Extract the [X, Y] coordinate from the center of the cell holding the provided text.  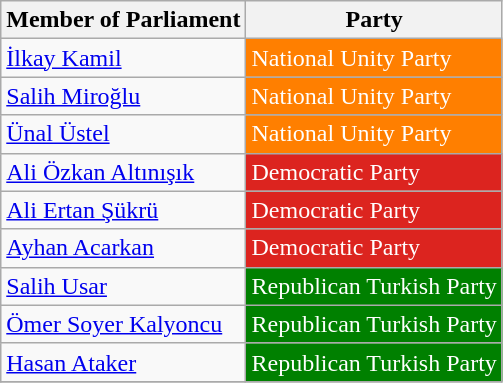
Party [374, 20]
Salih Usar [124, 286]
Ünal Üstel [124, 134]
Ali Özkan Altınışık [124, 172]
Salih Miroğlu [124, 96]
Member of Parliament [124, 20]
Hasan Ataker [124, 362]
İlkay Kamil [124, 58]
Ayhan Acarkan [124, 248]
Ali Ertan Şükrü [124, 210]
Ömer Soyer Kalyoncu [124, 324]
